Search for the cell housing the specified text and yield its (X, Y) center coordinate. 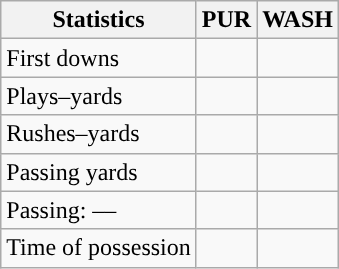
Time of possession (99, 248)
Passing yards (99, 172)
Statistics (99, 20)
WASH (298, 20)
First downs (99, 58)
PUR (226, 20)
Plays–yards (99, 96)
Passing: –– (99, 210)
Rushes–yards (99, 134)
